Extract the [X, Y] coordinate from the center of the cell holding the provided text.  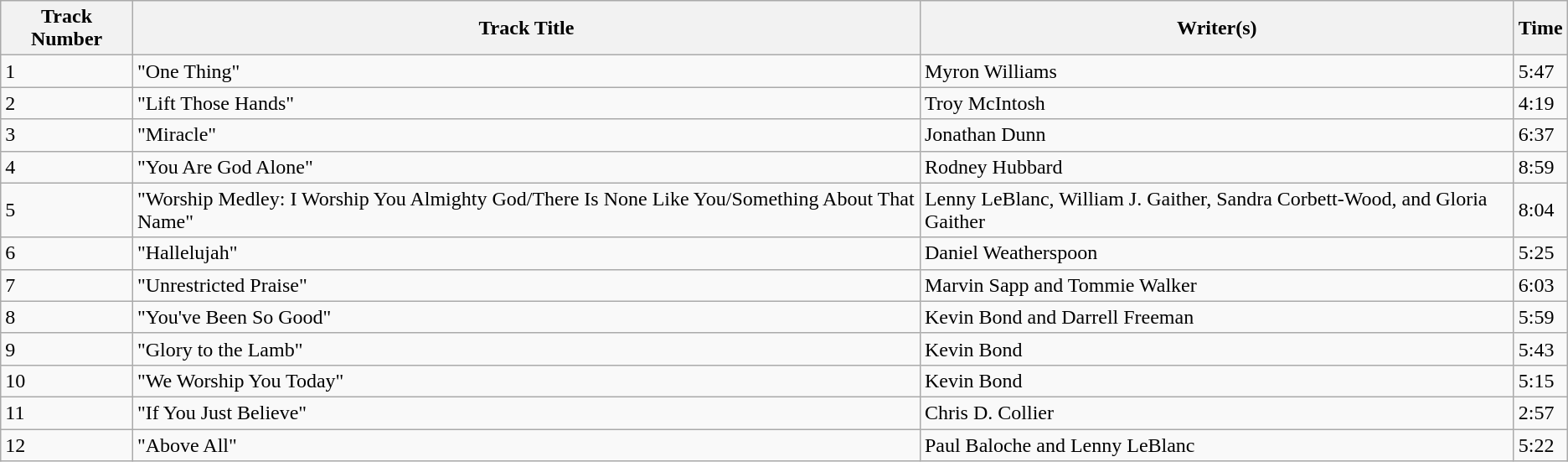
6:37 [1540, 135]
"We Worship You Today" [526, 381]
7 [67, 285]
6:03 [1540, 285]
Myron Williams [1216, 71]
Time [1540, 29]
"Lift Those Hands" [526, 103]
Troy McIntosh [1216, 103]
Track Title [526, 29]
Chris D. Collier [1216, 413]
1 [67, 71]
5:47 [1540, 71]
5:59 [1540, 317]
"Glory to the Lamb" [526, 349]
Marvin Sapp and Tommie Walker [1216, 285]
8:59 [1540, 167]
2:57 [1540, 413]
"Hallelujah" [526, 253]
Track Number [67, 29]
"Worship Medley: I Worship You Almighty God/There Is None Like You/Something About That Name" [526, 210]
4 [67, 167]
12 [67, 445]
"Unrestricted Praise" [526, 285]
4:19 [1540, 103]
Lenny LeBlanc, William J. Gaither, Sandra Corbett-Wood, and Gloria Gaither [1216, 210]
9 [67, 349]
"Above All" [526, 445]
5:43 [1540, 349]
Rodney Hubbard [1216, 167]
Writer(s) [1216, 29]
"If You Just Believe" [526, 413]
6 [67, 253]
8 [67, 317]
3 [67, 135]
Daniel Weatherspoon [1216, 253]
11 [67, 413]
"One Thing" [526, 71]
5 [67, 210]
Paul Baloche and Lenny LeBlanc [1216, 445]
Kevin Bond and Darrell Freeman [1216, 317]
5:22 [1540, 445]
2 [67, 103]
5:15 [1540, 381]
"Miracle" [526, 135]
"You've Been So Good" [526, 317]
5:25 [1540, 253]
Jonathan Dunn [1216, 135]
10 [67, 381]
"You Are God Alone" [526, 167]
8:04 [1540, 210]
